Find where the given text appears and provide that cell's center as (X, Y) coordinate. 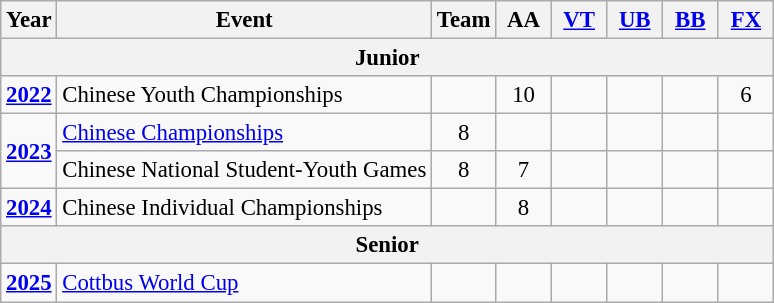
VT (579, 20)
Chinese Championships (244, 133)
6 (746, 95)
UB (635, 20)
BB (691, 20)
2024 (29, 208)
AA (524, 20)
Year (29, 20)
Senior (388, 245)
Event (244, 20)
2025 (29, 283)
Chinese Individual Championships (244, 208)
Chinese Youth Championships (244, 95)
Team (464, 20)
Junior (388, 58)
2023 (29, 152)
2022 (29, 95)
7 (524, 170)
FX (746, 20)
Chinese National Student-Youth Games (244, 170)
10 (524, 95)
Cottbus World Cup (244, 283)
